Identify which cell holds the provided text, then report its [x, y] central coordinate. 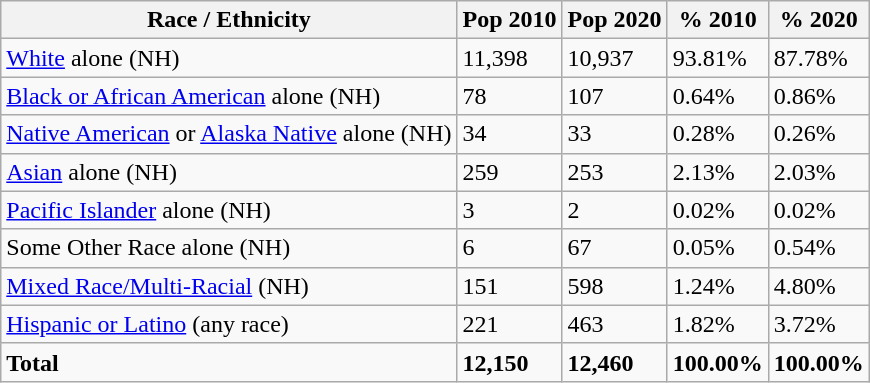
Total [229, 362]
0.05% [718, 248]
0.86% [818, 96]
463 [614, 324]
Some Other Race alone (NH) [229, 248]
10,937 [614, 58]
2.13% [718, 172]
Race / Ethnicity [229, 20]
Hispanic or Latino (any race) [229, 324]
34 [510, 134]
12,460 [614, 362]
White alone (NH) [229, 58]
3.72% [818, 324]
33 [614, 134]
93.81% [718, 58]
12,150 [510, 362]
221 [510, 324]
Pop 2020 [614, 20]
Pacific Islander alone (NH) [229, 210]
% 2010 [718, 20]
67 [614, 248]
Mixed Race/Multi-Racial (NH) [229, 286]
6 [510, 248]
2.03% [818, 172]
259 [510, 172]
253 [614, 172]
4.80% [818, 286]
0.26% [818, 134]
598 [614, 286]
0.54% [818, 248]
151 [510, 286]
Pop 2010 [510, 20]
11,398 [510, 58]
0.28% [718, 134]
78 [510, 96]
Black or African American alone (NH) [229, 96]
Native American or Alaska Native alone (NH) [229, 134]
3 [510, 210]
1.82% [718, 324]
1.24% [718, 286]
% 2020 [818, 20]
Asian alone (NH) [229, 172]
2 [614, 210]
107 [614, 96]
87.78% [818, 58]
0.64% [718, 96]
